Return (X, Y) of the center of cell containing provided text 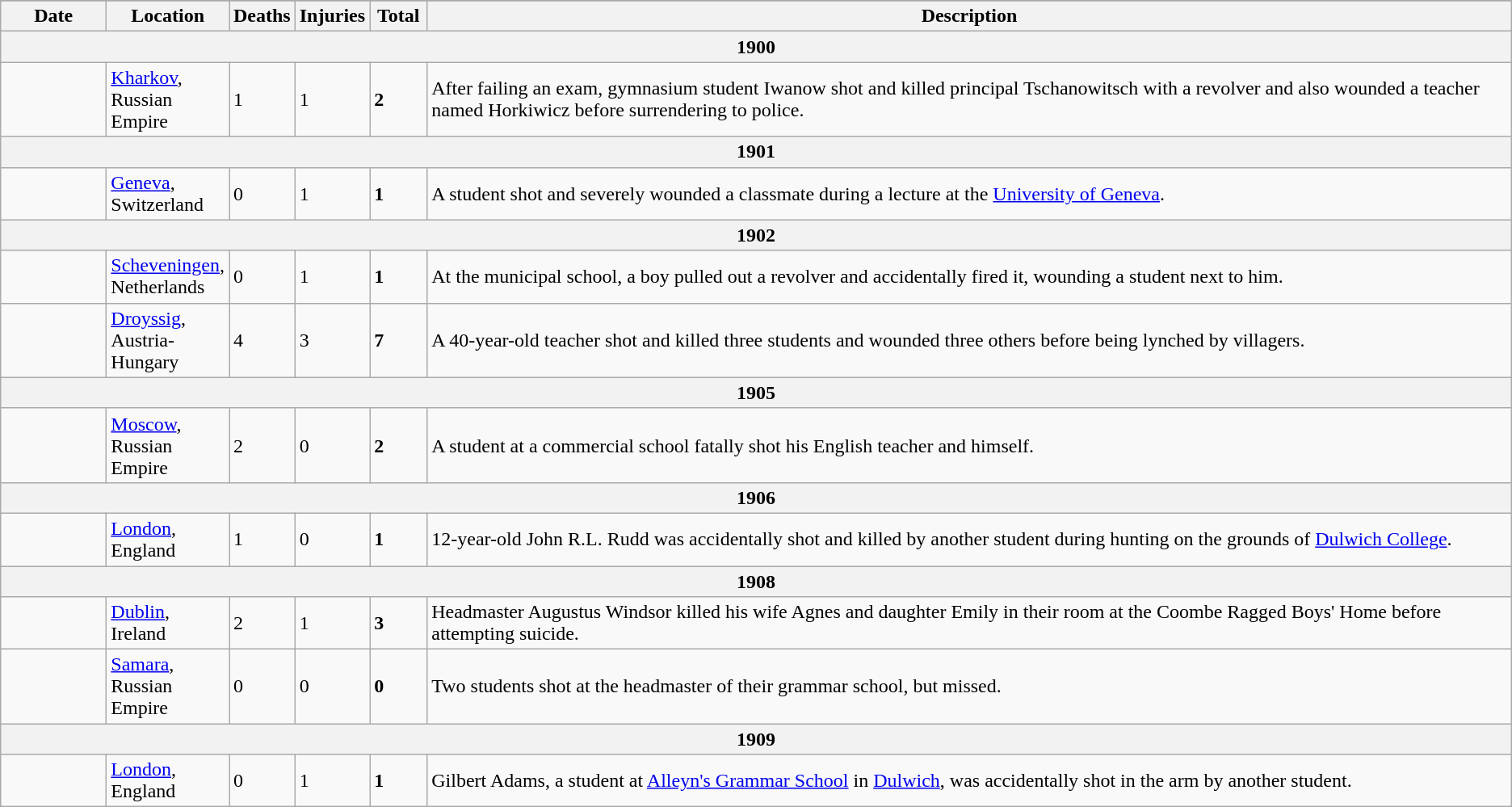
Droyssig, Austria-Hungary (168, 340)
At the municipal school, a boy pulled out a revolver and accidentally fired it, wounding a student next to him. (969, 276)
Description (969, 16)
4 (262, 340)
Kharkov, Russian Empire (168, 99)
7 (399, 340)
1900 (756, 47)
1902 (756, 235)
1906 (756, 498)
Dublin, Ireland (168, 624)
1905 (756, 393)
Headmaster Augustus Windsor killed his wife Agnes and daughter Emily in their room at the Coombe Ragged Boys' Home before attempting suicide. (969, 624)
Two students shot at the headmaster of their grammar school, but missed. (969, 687)
Samara, Russian Empire (168, 687)
Gilbert Adams, a student at Alleyn's Grammar School in Dulwich, was accidentally shot in the arm by another student. (969, 780)
A student shot and severely wounded a classmate during a lecture at the University of Geneva. (969, 194)
Date (53, 16)
1908 (756, 581)
Geneva, Switzerland (168, 194)
1901 (756, 152)
Injuries (332, 16)
1909 (756, 739)
Location (168, 16)
A student at a commercial school fatally shot his English teacher and himself. (969, 445)
12-year-old John R.L. Rudd was accidentally shot and killed by another student during hunting on the grounds of Dulwich College. (969, 540)
Moscow, Russian Empire (168, 445)
A 40-year-old teacher shot and killed three students and wounded three others before being lynched by villagers. (969, 340)
Total (399, 16)
Deaths (262, 16)
Scheveningen, Netherlands (168, 276)
